Scan for the cell matching the given text and deliver its [x, y] coordinate at center. 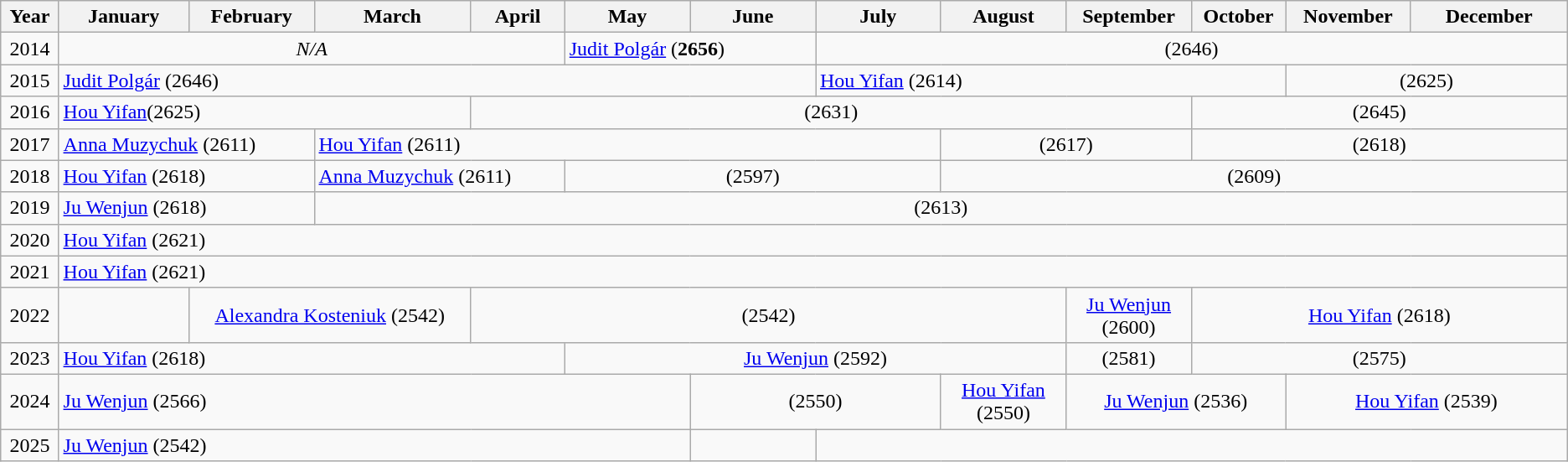
May [627, 17]
February [251, 17]
2023 [30, 358]
Judit Polgár (2656) [690, 49]
2024 [30, 401]
Hou Yifan (2550) [1003, 401]
2022 [30, 315]
N/A [312, 49]
(2613) [941, 208]
2018 [30, 176]
2016 [30, 112]
Year [30, 17]
2019 [30, 208]
Hou Yifan(2625) [265, 112]
January [124, 17]
(2542) [769, 315]
(2575) [1379, 358]
2021 [30, 272]
2015 [30, 80]
March [392, 17]
August [1003, 17]
(2618) [1379, 144]
October [1238, 17]
(2597) [752, 176]
(2645) [1379, 112]
(2609) [1254, 176]
June [753, 17]
Hou Yifan (2611) [627, 144]
2020 [30, 240]
(2550) [816, 401]
November [1349, 17]
September [1129, 17]
Hou Yifan (2614) [1050, 80]
(2625) [1427, 80]
2025 [30, 445]
Hou Yifan (2539) [1427, 401]
Ju Wenjun (2542) [374, 445]
Alexandra Kosteniuk (2542) [330, 315]
(2631) [831, 112]
Ju Wenjun (2592) [815, 358]
Ju Wenjun (2566) [374, 401]
July [879, 17]
2014 [30, 49]
Ju Wenjun(2600) [1129, 315]
(2617) [1065, 144]
Judit Polgár (2646) [437, 80]
(2646) [1192, 49]
April [518, 17]
Ju Wenjun (2618) [186, 208]
Ju Wenjun (2536) [1176, 401]
2017 [30, 144]
December [1489, 17]
(2581) [1129, 358]
